Return the (X, Y) coordinate for the center point of the cell that contains the specified text.  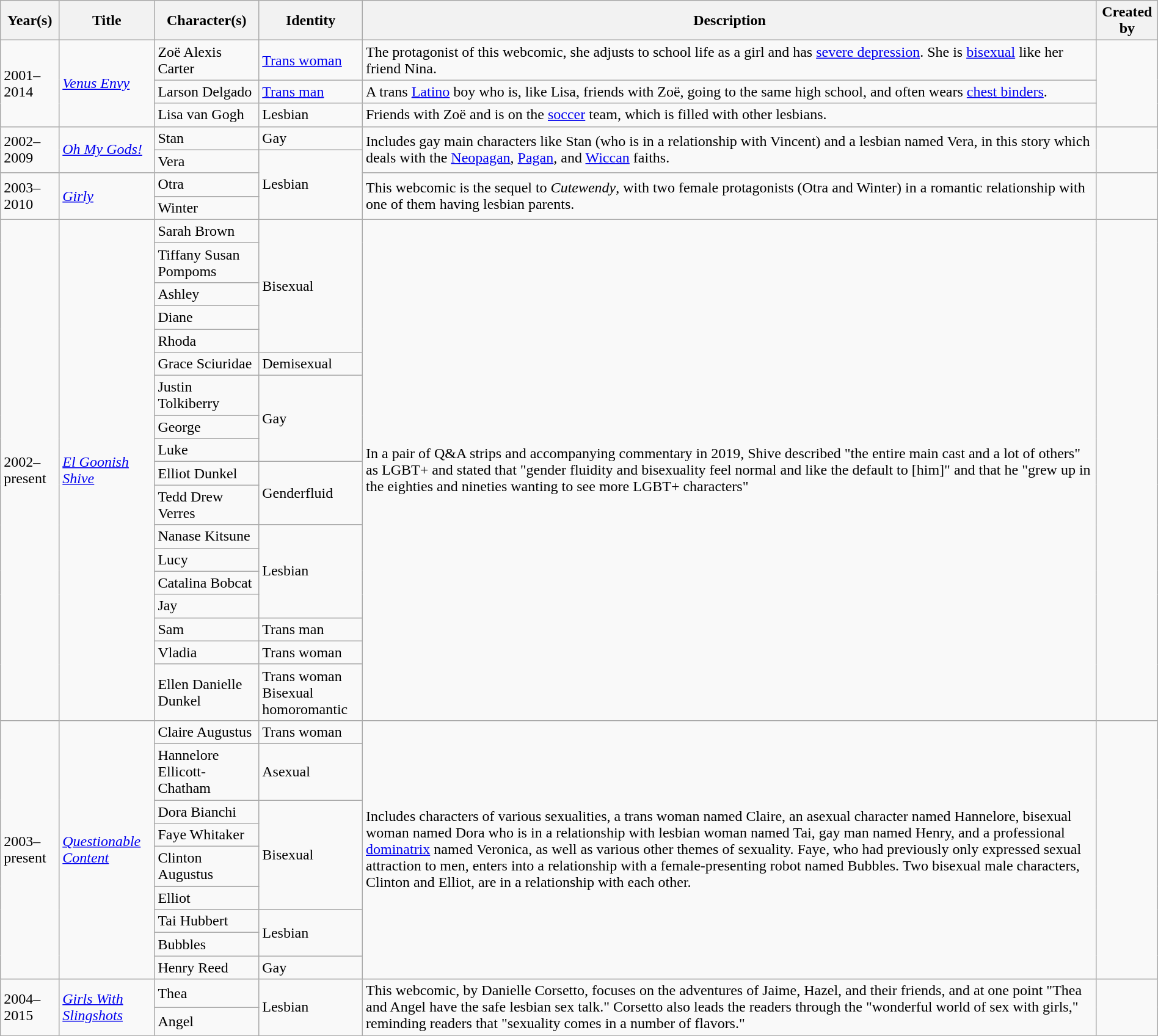
Questionable Content (107, 850)
Venus Envy (107, 83)
Year(s) (30, 21)
Oh My Gods! (107, 150)
Tedd Drew Verres (206, 505)
El Goonish Shive (107, 470)
Rhoda (206, 340)
Winter (206, 208)
Claire Augustus (206, 732)
Justin Tolkiberry (206, 396)
Tai Hubbert (206, 921)
2004–2015 (30, 1007)
Catalina Bobcat (206, 583)
Created by (1127, 21)
2002–2009 (30, 150)
Otra (206, 184)
Sarah Brown (206, 231)
Girls With Slingshots (107, 1007)
Bubbles (206, 944)
A trans Latino boy who is, like Lisa, friends with Zoë, going to the same high school, and often wears chest binders. (729, 92)
Asexual (311, 772)
Description (729, 21)
Vera (206, 161)
Stan (206, 138)
Genderfluid (311, 494)
Zoë Alexis Carter (206, 60)
Girly (107, 196)
Character(s) (206, 21)
Nanase Kitsune (206, 536)
Ellen Danielle Dunkel (206, 692)
Trans womanBisexual homoromantic (311, 692)
Demisexual (311, 364)
Elliot (206, 898)
Luke (206, 450)
Clinton Augustus (206, 866)
Diane (206, 317)
Friends with Zoë and is on the soccer team, which is filled with other lesbians. (729, 115)
2001–2014 (30, 83)
Identity (311, 21)
Thea (206, 993)
The protagonist of this webcomic, she adjusts to school life as a girl and has severe depression. She is bisexual like her friend Nina. (729, 60)
Vladia (206, 652)
Dora Bianchi (206, 812)
George (206, 427)
Faye Whitaker (206, 835)
Grace Sciuridae (206, 364)
Sam (206, 629)
Larson Delgado (206, 92)
Henry Reed (206, 968)
2002–present (30, 470)
Lisa van Gogh (206, 115)
2003–2010 (30, 196)
Tiffany Susan Pompoms (206, 263)
Lucy (206, 560)
Jay (206, 606)
Elliot Dunkel (206, 473)
Title (107, 21)
Angel (206, 1021)
Hannelore Ellicott-Chatham (206, 772)
Ashley (206, 294)
2003–present (30, 850)
